Detect which cell encompasses the target text, then output its [x, y] center coordinate. 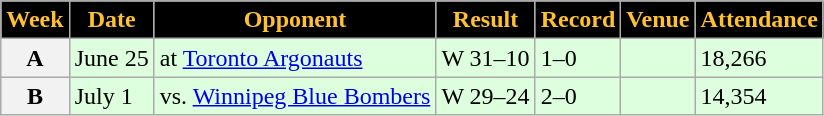
Attendance [759, 20]
2–0 [578, 96]
14,354 [759, 96]
1–0 [578, 58]
W 29–24 [486, 96]
Record [578, 20]
B [35, 96]
vs. Winnipeg Blue Bombers [295, 96]
Date [112, 20]
18,266 [759, 58]
Venue [658, 20]
Opponent [295, 20]
June 25 [112, 58]
Result [486, 20]
Week [35, 20]
A [35, 58]
at Toronto Argonauts [295, 58]
W 31–10 [486, 58]
July 1 [112, 96]
